Pinpoint the cell where the given text exists, returning its [x, y] midpoint coordinate. 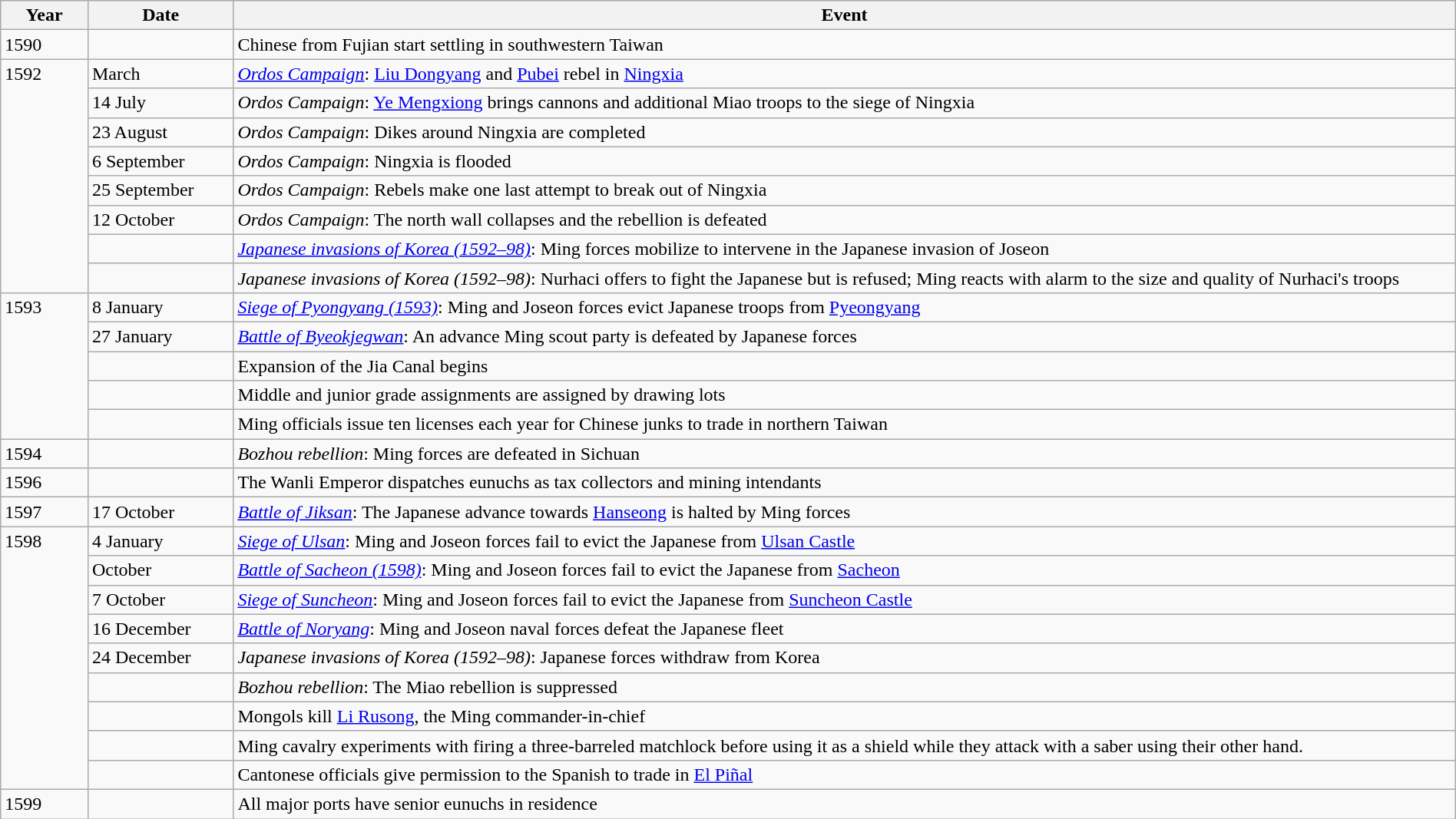
24 December [160, 658]
Ordos Campaign: Dikes around Ningxia are completed [845, 132]
Expansion of the Jia Canal begins [845, 366]
14 July [160, 103]
Ordos Campaign: Rebels make one last attempt to break out of Ningxia [845, 190]
Bozhou rebellion: The Miao rebellion is suppressed [845, 687]
Battle of Noryang: Ming and Joseon naval forces defeat the Japanese fleet [845, 629]
7 October [160, 599]
1592 [45, 176]
1594 [45, 454]
Japanese invasions of Korea (1592–98): Ming forces mobilize to intervene in the Japanese invasion of Joseon [845, 249]
Battle of Byeokjegwan: An advance Ming scout party is defeated by Japanese forces [845, 336]
4 January [160, 541]
Cantonese officials give permission to the Spanish to trade in El Piñal [845, 774]
8 January [160, 307]
27 January [160, 336]
1596 [45, 483]
Year [45, 15]
Mongols kill Li Rusong, the Ming commander-in-chief [845, 716]
Japanese invasions of Korea (1592–98): Japanese forces withdraw from Korea [845, 658]
Date [160, 15]
25 September [160, 190]
March [160, 74]
October [160, 570]
Battle of Jiksan: The Japanese advance towards Hanseong is halted by Ming forces [845, 512]
Chinese from Fujian start settling in southwestern Taiwan [845, 45]
1598 [45, 659]
Siege of Pyongyang (1593): Ming and Joseon forces evict Japanese troops from Pyeongyang [845, 307]
Ordos Campaign: Liu Dongyang and Pubei rebel in Ningxia [845, 74]
All major ports have senior eunuchs in residence [845, 804]
16 December [160, 629]
Middle and junior grade assignments are assigned by drawing lots [845, 395]
Event [845, 15]
Battle of Sacheon (1598): Ming and Joseon forces fail to evict the Japanese from Sacheon [845, 570]
1590 [45, 45]
The Wanli Emperor dispatches eunuchs as tax collectors and mining intendants [845, 483]
Ordos Campaign: Ningxia is flooded [845, 161]
23 August [160, 132]
6 September [160, 161]
Ordos Campaign: The north wall collapses and the rebellion is defeated [845, 220]
Siege of Suncheon: Ming and Joseon forces fail to evict the Japanese from Suncheon Castle [845, 599]
Ming cavalry experiments with firing a three-barreled matchlock before using it as a shield while they attack with a saber using their other hand. [845, 745]
Ordos Campaign: Ye Mengxiong brings cannons and additional Miao troops to the siege of Ningxia [845, 103]
17 October [160, 512]
Ming officials issue ten licenses each year for Chinese junks to trade in northern Taiwan [845, 424]
Bozhou rebellion: Ming forces are defeated in Sichuan [845, 454]
Siege of Ulsan: Ming and Joseon forces fail to evict the Japanese from Ulsan Castle [845, 541]
1599 [45, 804]
1593 [45, 365]
12 October [160, 220]
1597 [45, 512]
